Identify which cell holds the provided text, then report its [x, y] central coordinate. 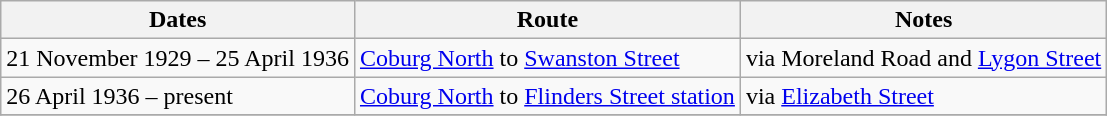
26 April 1936 – present [178, 96]
Coburg North to Flinders Street station [547, 96]
Route [547, 20]
Coburg North to Swanston Street [547, 58]
via Moreland Road and Lygon Street [923, 58]
21 November 1929 – 25 April 1936 [178, 58]
via Elizabeth Street [923, 96]
Dates [178, 20]
Notes [923, 20]
